Find where the given text appears and provide that cell's center as [X, Y] coordinate. 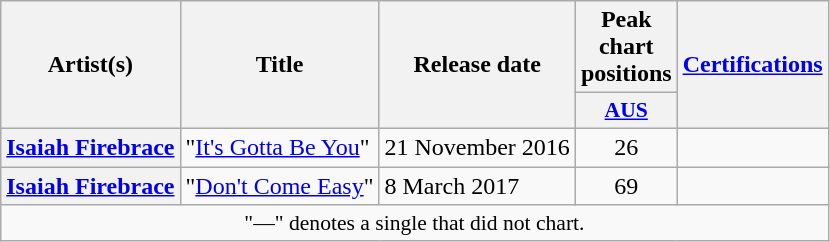
26 [626, 147]
69 [626, 185]
AUS [626, 111]
Title [280, 65]
21 November 2016 [477, 147]
8 March 2017 [477, 185]
"—" denotes a single that did not chart. [414, 223]
"Don't Come Easy" [280, 185]
Release date [477, 65]
Certifications [752, 65]
Peak chart positions [626, 47]
Artist(s) [90, 65]
"It's Gotta Be You" [280, 147]
